Output the [x, y] coordinate of the center of the cell containing the given text.  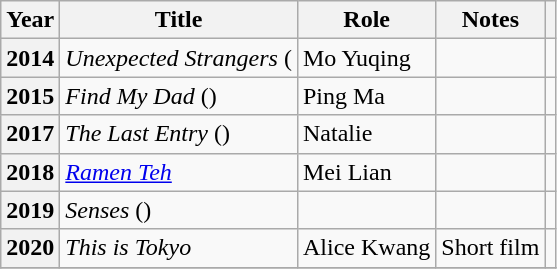
Natalie [366, 134]
2020 [30, 248]
Title [179, 20]
Short film [490, 248]
2019 [30, 210]
Mei Lian [366, 172]
Role [366, 20]
2015 [30, 96]
Year [30, 20]
Ping Ma [366, 96]
2017 [30, 134]
Senses () [179, 210]
The Last Entry () [179, 134]
This is Tokyo [179, 248]
Mo Yuqing [366, 58]
Find My Dad () [179, 96]
2018 [30, 172]
2014 [30, 58]
Alice Kwang [366, 248]
Ramen Teh [179, 172]
Unexpected Strangers ( [179, 58]
Notes [490, 20]
